Capture the cell that displays the provided text and extract its (X, Y) central coordinate. 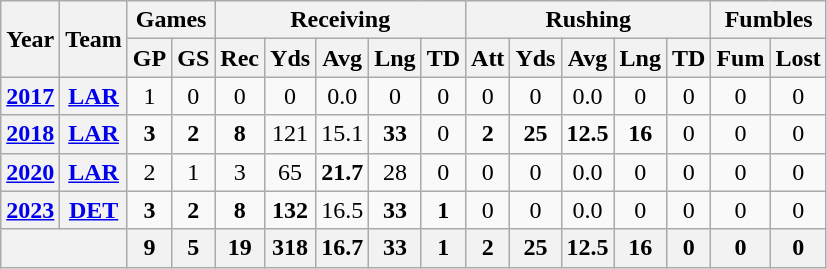
Fumbles (768, 20)
Att (488, 58)
121 (290, 134)
21.7 (342, 172)
Receiving (340, 20)
Fum (740, 58)
2023 (30, 210)
Team (94, 39)
132 (290, 210)
9 (149, 248)
5 (194, 248)
16.7 (342, 248)
DET (94, 210)
318 (290, 248)
65 (290, 172)
2018 (30, 134)
GS (194, 58)
Lost (798, 58)
GP (149, 58)
15.1 (342, 134)
Games (170, 20)
16.5 (342, 210)
2017 (30, 96)
Rushing (588, 20)
28 (395, 172)
Rec (240, 58)
2020 (30, 172)
Year (30, 39)
19 (240, 248)
